Find where the given text appears and provide that cell's center as [X, Y] coordinate. 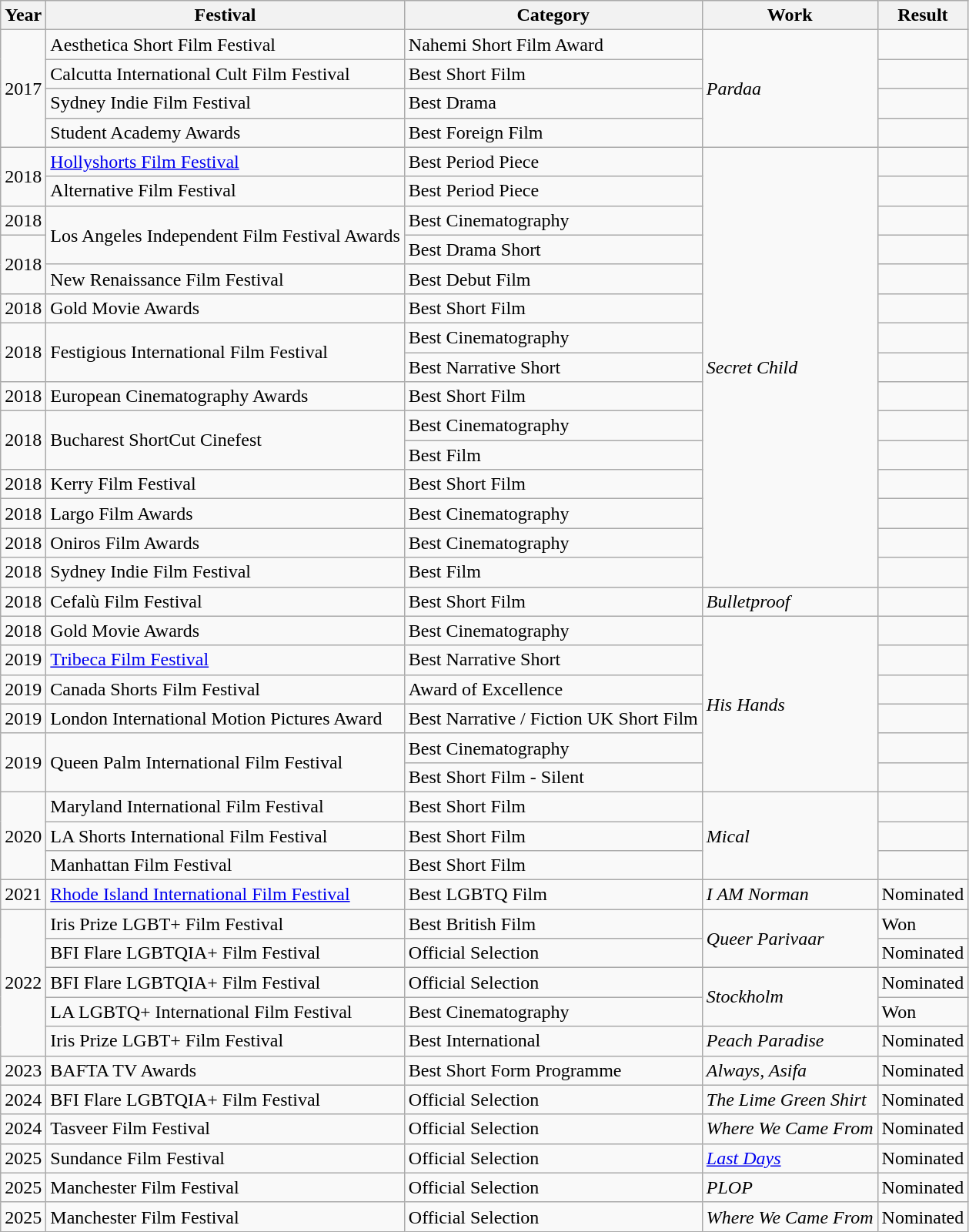
Cefalù Film Festival [225, 601]
Canada Shorts Film Festival [225, 689]
Best International [553, 1041]
Best Drama [553, 103]
Category [553, 15]
2022 [23, 983]
Student Academy Awards [225, 132]
Bulletproof [790, 601]
Best Drama Short [553, 249]
The Lime Green Shirt [790, 1100]
Aesthetica Short Film Festival [225, 45]
2020 [23, 835]
Best British Film [553, 924]
Best Short Form Programme [553, 1070]
2021 [23, 895]
Last Days [790, 1158]
LA Shorts International Film Festival [225, 835]
New Renaissance Film Festival [225, 279]
Secret Child [790, 367]
Stockholm [790, 997]
Sundance Film Festival [225, 1158]
Maryland International Film Festival [225, 806]
Mical [790, 835]
2023 [23, 1070]
Tribeca Film Festival [225, 660]
Festival [225, 15]
Manhattan Film Festival [225, 865]
European Cinematography Awards [225, 397]
Hollyshorts Film Festival [225, 162]
Best Narrative / Fiction UK Short Film [553, 718]
Alternative Film Festival [225, 191]
Work [790, 15]
Best Debut Film [553, 279]
BAFTA TV Awards [225, 1070]
LA LGBTQ+ International Film Festival [225, 1012]
2017 [23, 89]
Rhode Island International Film Festival [225, 895]
Bucharest ShortCut Cinefest [225, 440]
Oniros Film Awards [225, 543]
Kerry Film Festival [225, 484]
I AM Norman [790, 895]
PLOP [790, 1187]
Result [923, 15]
Queen Palm International Film Festival [225, 762]
Year [23, 15]
Always, Asifa [790, 1070]
Los Angeles Independent Film Festival Awards [225, 235]
Award of Excellence [553, 689]
Festigious International Film Festival [225, 352]
His Hands [790, 704]
Largo Film Awards [225, 514]
London International Motion Pictures Award [225, 718]
Best Foreign Film [553, 132]
Nahemi Short Film Award [553, 45]
Best LGBTQ Film [553, 895]
Pardaa [790, 89]
Peach Paradise [790, 1041]
Calcutta International Cult Film Festival [225, 74]
Best Short Film - Silent [553, 777]
Queer Parivaar [790, 939]
Tasveer Film Festival [225, 1129]
